Return [x, y] of the center of cell containing provided text 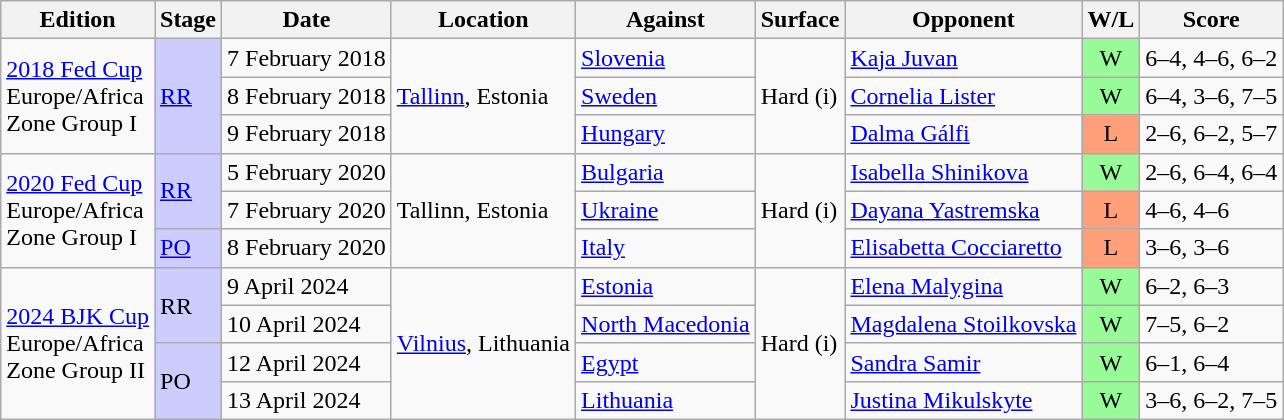
2–6, 6–4, 6–4 [1212, 172]
6–1, 6–4 [1212, 362]
Ukraine [666, 210]
Elena Malygina [964, 286]
4–6, 4–6 [1212, 210]
8 February 2020 [307, 248]
3–6, 6–2, 7–5 [1212, 400]
Opponent [964, 20]
Edition [78, 20]
Italy [666, 248]
Slovenia [666, 58]
2020 Fed Cup Europe/Africa Zone Group I [78, 210]
Magdalena Stoilkovska [964, 324]
Location [483, 20]
Isabella Shinikova [964, 172]
9 April 2024 [307, 286]
5 February 2020 [307, 172]
3–6, 3–6 [1212, 248]
Dayana Yastremska [964, 210]
Stage [188, 20]
Cornelia Lister [964, 96]
Sandra Samir [964, 362]
Against [666, 20]
8 February 2018 [307, 96]
Score [1212, 20]
6–4, 3–6, 7–5 [1212, 96]
W/L [1111, 20]
Dalma Gálfi [964, 134]
Surface [800, 20]
Sweden [666, 96]
Date [307, 20]
North Macedonia [666, 324]
Bulgaria [666, 172]
Estonia [666, 286]
12 April 2024 [307, 362]
Egypt [666, 362]
13 April 2024 [307, 400]
7 February 2020 [307, 210]
9 February 2018 [307, 134]
7 February 2018 [307, 58]
6–4, 4–6, 6–2 [1212, 58]
Kaja Juvan [964, 58]
2–6, 6–2, 5–7 [1212, 134]
10 April 2024 [307, 324]
Hungary [666, 134]
Vilnius, Lithuania [483, 343]
6–2, 6–3 [1212, 286]
2018 Fed Cup Europe/Africa Zone Group I [78, 96]
2024 BJK Cup Europe/Africa Zone Group II [78, 343]
Justina Mikulskyte [964, 400]
Elisabetta Cocciaretto [964, 248]
Lithuania [666, 400]
7–5, 6–2 [1212, 324]
